For the text-containing cell, return its midpoint in (X, Y) coordinate format. 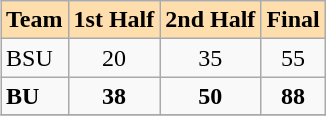
20 (114, 58)
2nd Half (210, 20)
55 (293, 58)
38 (114, 96)
Final (293, 20)
88 (293, 96)
35 (210, 58)
1st Half (114, 20)
50 (210, 96)
BSU (34, 58)
BU (34, 96)
Team (34, 20)
